Output the [X, Y] coordinate of the center of the cell containing the given text.  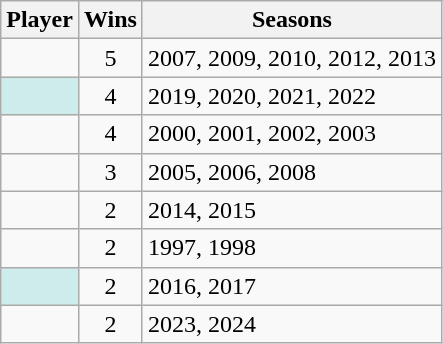
2007, 2009, 2010, 2012, 2013 [292, 58]
Player [40, 20]
Seasons [292, 20]
2016, 2017 [292, 286]
2023, 2024 [292, 324]
2019, 2020, 2021, 2022 [292, 96]
2014, 2015 [292, 210]
2005, 2006, 2008 [292, 172]
Wins [110, 20]
2000, 2001, 2002, 2003 [292, 134]
5 [110, 58]
3 [110, 172]
1997, 1998 [292, 248]
